Output the (x, y) coordinate of the center of the cell containing the given text.  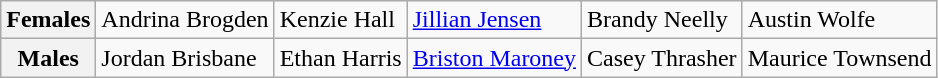
Jordan Brisbane (185, 58)
Females (48, 20)
Casey Thrasher (662, 58)
Ethan Harris (340, 58)
Maurice Townsend (840, 58)
Kenzie Hall (340, 20)
Briston Maroney (494, 58)
Andrina Brogden (185, 20)
Jillian Jensen (494, 20)
Males (48, 58)
Brandy Neelly (662, 20)
Austin Wolfe (840, 20)
